Determine the [X, Y] coordinate at the center of the cell enclosing the given text.  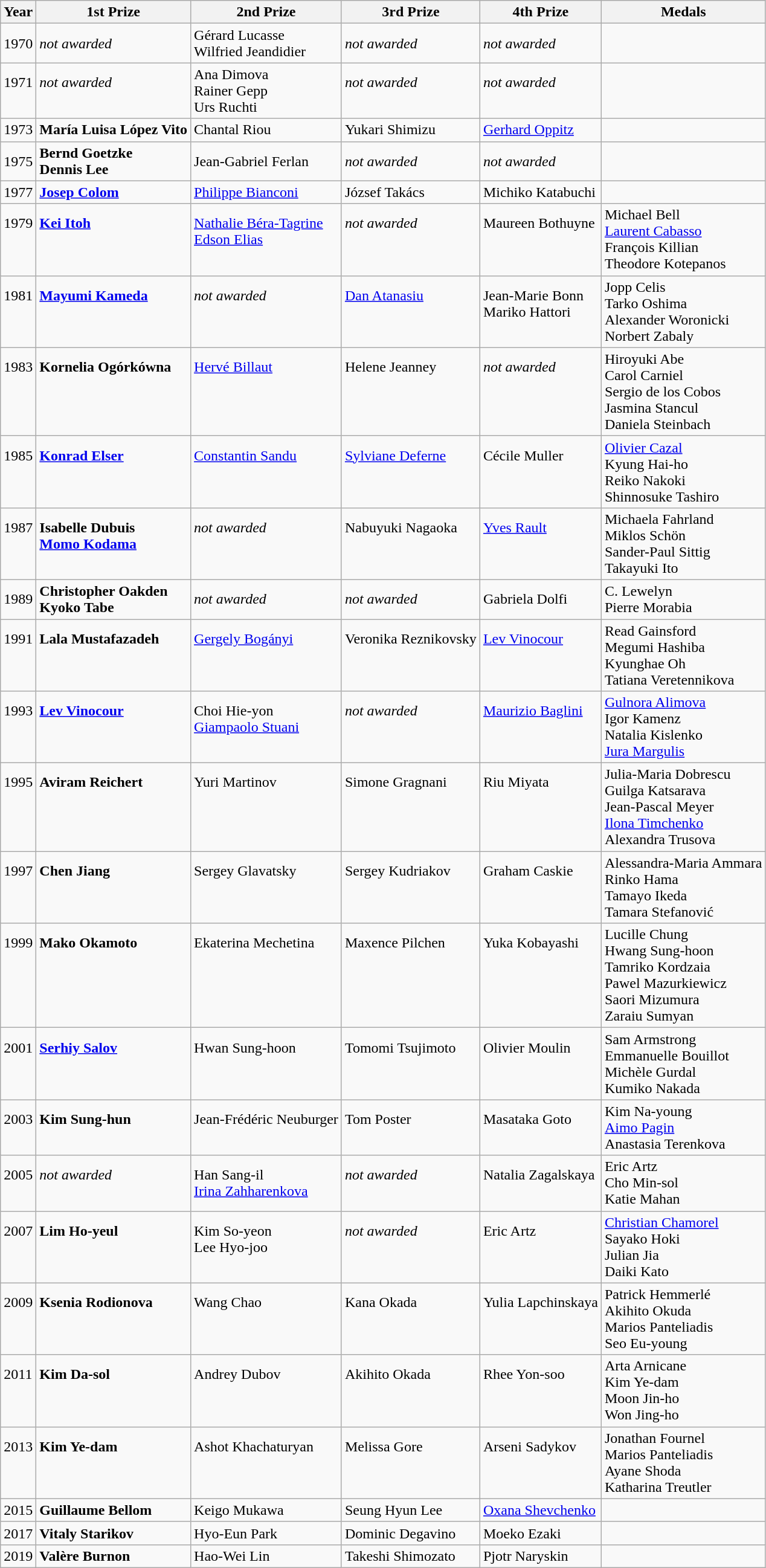
Yuka Kobayashi [540, 975]
1987 [18, 544]
Nathalie Béra-Tagrine Edson Elias [266, 239]
Constantin Sandu [266, 471]
Yuri Martinov [266, 807]
María Luisa López Vito [114, 130]
Isabelle Dubuis Momo Kodama [114, 544]
Serhiy Salov [114, 1063]
Dominic Degavino [411, 1533]
Eric Artz [540, 1247]
2001 [18, 1063]
2005 [18, 1183]
2015 [18, 1510]
1985 [18, 471]
Maureen Bothuyne [540, 239]
Masataka Goto [540, 1128]
Moeko Ezaki [540, 1533]
Sergey Kudriakov [411, 887]
Jean-Marie Bonn Mariko Hattori [540, 312]
Chen Jiang [114, 887]
Michiko Katabuchi [540, 192]
Aviram Reichert [114, 807]
Kana Okada [411, 1318]
Alessandra-Maria Ammara Rinko Hama Tamayo Ikeda Tamara Stefanović [683, 887]
Helene Jeanney [411, 392]
Year [18, 12]
Jean-Gabriel Ferlan [266, 161]
Dan Atanasiu [411, 312]
Gergely Bogányi [266, 655]
2003 [18, 1128]
Chantal Riou [266, 130]
Hiroyuki Abe Carol Carniel Sergio de los Cobos Jasmina Stancul Daniela Steinbach [683, 392]
2nd Prize [266, 12]
Oxana Shevchenko [540, 1510]
1995 [18, 807]
1981 [18, 312]
2017 [18, 1533]
1st Prize [114, 12]
Medals [683, 12]
Ana Dimova Rainer Gepp Urs Ruchti [266, 91]
Simone Gragnani [411, 807]
Read Gainsford Megumi Hashiba Kyunghae Oh Tatiana Veretennikova [683, 655]
Cécile Muller [540, 471]
Ekaterina Mechetina [266, 975]
1971 [18, 91]
2019 [18, 1556]
Kim Ye-dam [114, 1462]
Maxence Pilchen [411, 975]
Kim So-yeon Lee Hyo-joo [266, 1247]
C. Lewelyn Pierre Morabia [683, 599]
1989 [18, 599]
1993 [18, 728]
Yukari Shimizu [411, 130]
Han Sang-il Irina Zahharenkova [266, 1183]
Bernd Goetzke Dennis Lee [114, 161]
Arta Arnicane Kim Ye-dam Moon Jin-ho Won Jing-ho [683, 1391]
3rd Prize [411, 12]
2013 [18, 1462]
1991 [18, 655]
Gerhard Oppitz [540, 130]
Michaela Fahrland Miklos Schön Sander-Paul Sittig Takayuki Ito [683, 544]
Valère Burnon [114, 1556]
Jean-Frédéric Neuburger [266, 1128]
2011 [18, 1391]
Nabuyuki Nagaoka [411, 544]
1999 [18, 975]
Konrad Elser [114, 471]
Seung Hyun Lee [411, 1510]
Arseni Sadykov [540, 1462]
Kim Na-young Aimo Pagin Anastasia Terenkova [683, 1128]
Tomomi Tsujimoto [411, 1063]
2009 [18, 1318]
Mako Okamoto [114, 975]
Ashot Khachaturyan [266, 1462]
Lucille Chung Hwang Sung-hoon Tamriko Kordzaia Pawel Mazurkiewicz Saori Mizumura Zaraiu Sumyan [683, 975]
Vitaly Starikov [114, 1533]
Philippe Bianconi [266, 192]
1977 [18, 192]
Gabriela Dolfi [540, 599]
Akihito Okada [411, 1391]
Veronika Reznikovsky [411, 655]
Hyo-Eun Park [266, 1533]
Patrick Hemmerlé Akihito Okuda Marios Panteliadis Seo Eu-young [683, 1318]
Kim Sung-hun [114, 1128]
Olivier Moulin [540, 1063]
Sergey Glavatsky [266, 887]
Kei Itoh [114, 239]
Tom Poster [411, 1128]
Hao-Wei Lin [266, 1556]
Jonathan Fournel Marios Panteliadis Ayane Shoda Katharina Treutler [683, 1462]
Keigo Mukawa [266, 1510]
Lala Mustafazadeh [114, 655]
Kim Da-sol [114, 1391]
Kornelia Ogórkówna [114, 392]
Ksenia Rodionova [114, 1318]
Yves Rault [540, 544]
Christian Chamorel Sayako Hoki Julian Jia Daiki Kato [683, 1247]
Josep Colom [114, 192]
Choi Hie-yon Giampaolo Stuani [266, 728]
Julia-Maria Dobrescu Guilga Katsarava Jean-Pascal Meyer Ilona Timchenko Alexandra Trusova [683, 807]
Jopp Celis Tarko Oshima Alexander Woronicki Norbert Zabaly [683, 312]
Wang Chao [266, 1318]
Takeshi Shimozato [411, 1556]
1983 [18, 392]
1975 [18, 161]
1970 [18, 44]
Yulia Lapchinskaya [540, 1318]
Sylviane Deferne [411, 471]
Mayumi Kameda [114, 312]
Gulnora Alimova Igor Kamenz Natalia Kislenko Jura Margulis [683, 728]
1979 [18, 239]
Riu Miyata [540, 807]
Natalia Zagalskaya [540, 1183]
Sam Armstrong Emmanuelle Bouillot Michèle Gurdal Kumiko Nakada [683, 1063]
1973 [18, 130]
Andrey Dubov [266, 1391]
József Takács [411, 192]
Hwan Sung-hoon [266, 1063]
Pjotr Naryskin [540, 1556]
Rhee Yon-soo [540, 1391]
Guillaume Bellom [114, 1510]
1997 [18, 887]
Eric Artz Cho Min-sol Katie Mahan [683, 1183]
Lim Ho-yeul [114, 1247]
Melissa Gore [411, 1462]
Hervé Billaut [266, 392]
Christopher Oakden Kyoko Tabe [114, 599]
Michael Bell Laurent Cabasso François Killian Theodore Kotepanos [683, 239]
Olivier Cazal Kyung Hai-ho Reiko Nakoki Shinnosuke Tashiro [683, 471]
Maurizio Baglini [540, 728]
4th Prize [540, 12]
Graham Caskie [540, 887]
Gérard Lucasse Wilfried Jeandidier [266, 44]
2007 [18, 1247]
